From the cell containing the given text, extract its center point as [X, Y] coordinate. 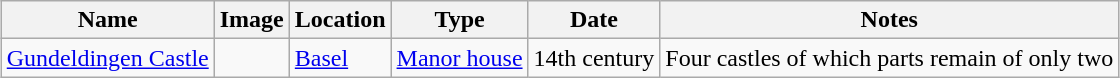
Basel [340, 58]
Location [340, 20]
Name [108, 20]
14th century [594, 58]
Date [594, 20]
Manor house [460, 58]
Gundeldingen Castle [108, 58]
Notes [890, 20]
Four castles of which parts remain of only two [890, 58]
Image [252, 20]
Type [460, 20]
